Provide the [X, Y] coordinate of the cell's center where the given text is located.  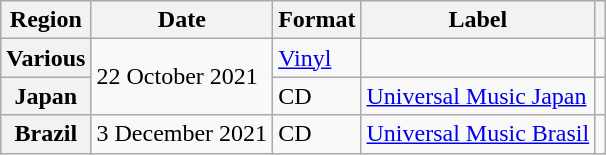
Date [182, 20]
Label [478, 20]
Region [46, 20]
Brazil [46, 134]
3 December 2021 [182, 134]
Format [317, 20]
22 October 2021 [182, 77]
Japan [46, 96]
Various [46, 58]
Universal Music Brasil [478, 134]
Vinyl [317, 58]
Universal Music Japan [478, 96]
